Provide the [x, y] coordinate of the cell's center where the given text is located.  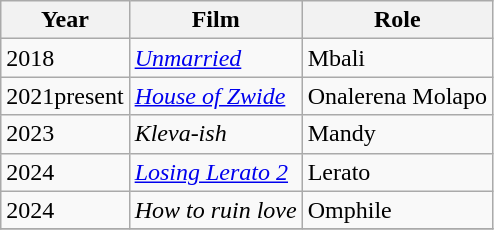
Onalerena Molapo [397, 96]
Losing Lerato 2 [216, 172]
2018 [65, 58]
Role [397, 20]
Mandy [397, 134]
How to ruin love [216, 210]
Film [216, 20]
Omphile [397, 210]
House of Zwide [216, 96]
Year [65, 20]
2021present [65, 96]
Unmarried [216, 58]
Lerato [397, 172]
Kleva-ish [216, 134]
2023 [65, 134]
Mbali [397, 58]
